Provide the [X, Y] coordinate of the cell's center where the given text is located.  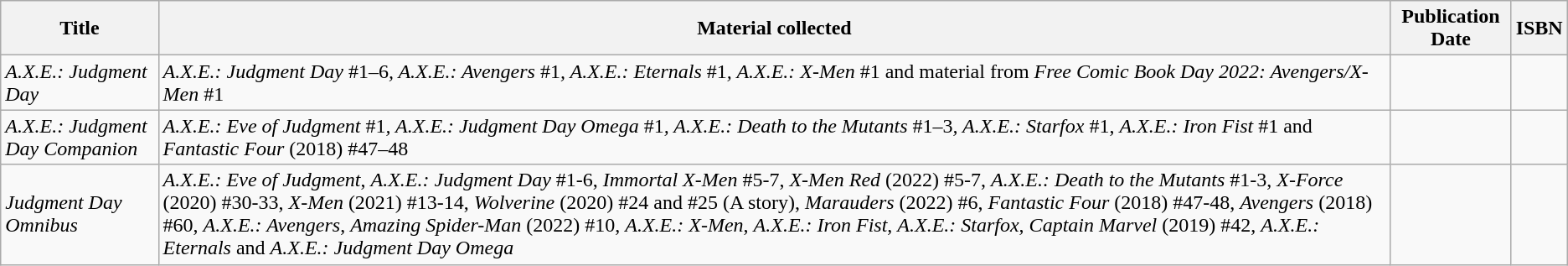
A.X.E.: Judgment Day #1–6, A.X.E.: Avengers #1, A.X.E.: Eternals #1, A.X.E.: X-Men #1 and material from Free Comic Book Day 2022: Avengers/X-Men #1 [774, 82]
A.X.E.: Judgment Day Companion [80, 138]
A.X.E.: Judgment Day [80, 82]
Material collected [774, 29]
Title [80, 29]
ISBN [1540, 29]
Publication Date [1451, 29]
Judgment Day Omnibus [80, 215]
